Return the (x, y) coordinate for the center point of the cell that contains the specified text.  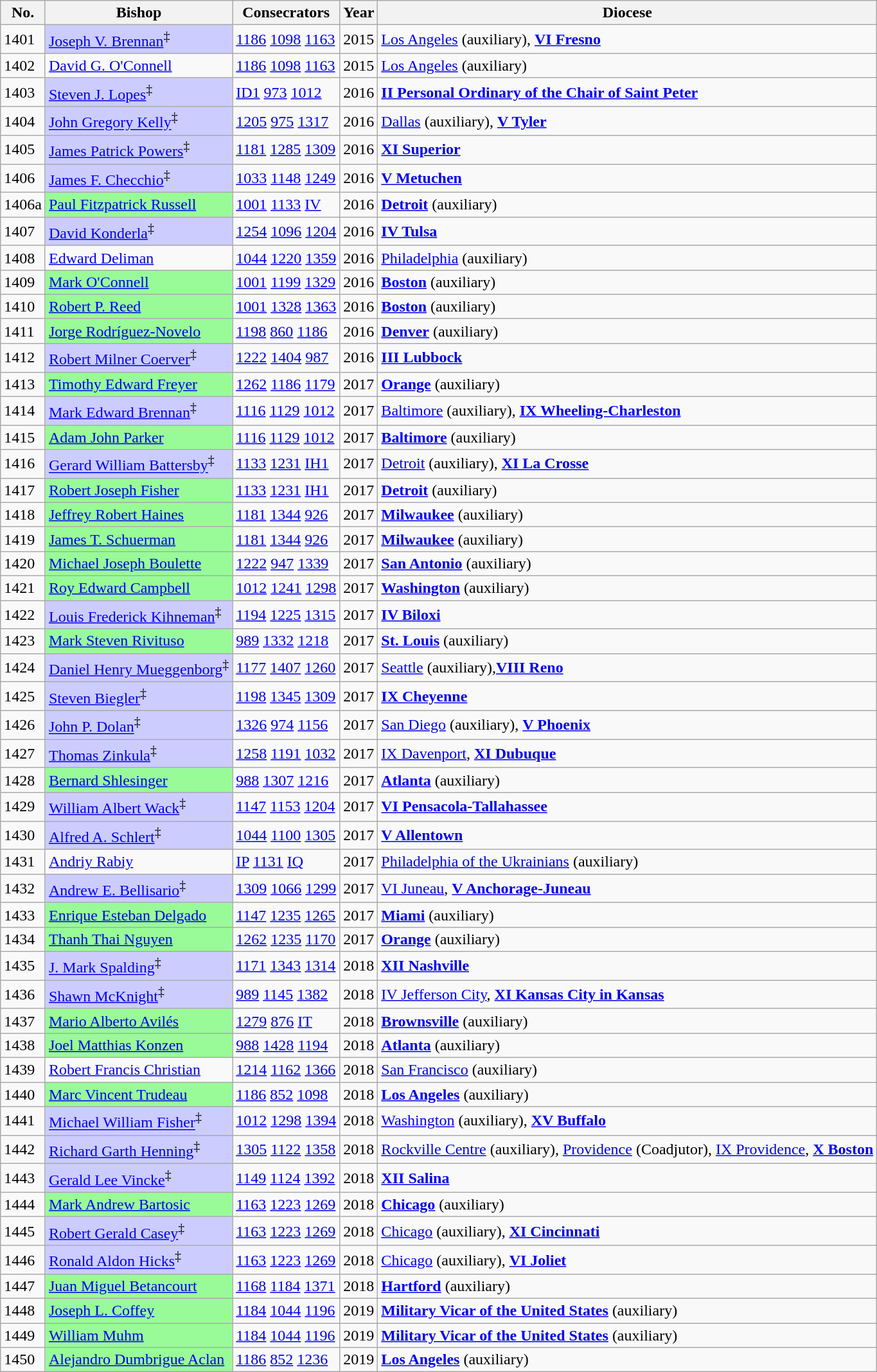
XII Nashville (627, 966)
1012 1241 1298 (287, 588)
Ronald Aldon Hicks‡ (139, 1260)
1205 975 1317 (287, 121)
1429 (23, 807)
1440 (23, 1095)
IX Cheyenne (627, 696)
Richard Garth Henning‡ (139, 1150)
1147 1235 1265 (287, 915)
Consecrators (287, 13)
Paul Fitzpatrick Russell (139, 205)
1254 1096 1204 (287, 231)
St. Louis (auxiliary) (627, 641)
Denver (auxiliary) (627, 331)
1444 (23, 1204)
1401 (23, 40)
James F. Checchio‡ (139, 179)
James T. Schuerman (139, 539)
1012 1298 1394 (287, 1121)
John P. Dolan‡ (139, 725)
Bernard Shlesinger (139, 780)
Robert Gerald Casey‡ (139, 1231)
Steven J. Lopes‡ (139, 92)
1424 (23, 668)
1415 (23, 437)
William Muhm (139, 1335)
Bishop (139, 13)
Miami (auxiliary) (627, 915)
Gerald Lee Vincke‡ (139, 1178)
1194 1225 1315 (287, 615)
1438 (23, 1046)
Robert Milner Coerver‡ (139, 358)
Hartford (auxiliary) (627, 1287)
Andrew E. Bellisario‡ (139, 889)
Thanh Thai Nguyen (139, 939)
1258 1191 1032 (287, 754)
1407 (23, 231)
Gerard William Battersby‡ (139, 464)
Washington (auxiliary), XV Buffalo (627, 1121)
IV Biloxi (627, 615)
Marc Vincent Trudeau (139, 1095)
1448 (23, 1311)
VI Juneau, V Anchorage-Juneau (627, 889)
VI Pensacola-Tallahassee (627, 807)
1419 (23, 539)
Mark O'Connell (139, 282)
989 1332 1218 (287, 641)
1405 (23, 150)
1406a (23, 205)
1279 876 IT (287, 1021)
1044 1100 1305 (287, 835)
1439 (23, 1070)
III Lubbock (627, 358)
V Metuchen (627, 179)
1168 1184 1371 (287, 1287)
Philadelphia (auxiliary) (627, 258)
1186 852 1236 (287, 1360)
1414 (23, 411)
1403 (23, 92)
1044 1220 1359 (287, 258)
1033 1148 1249 (287, 179)
1437 (23, 1021)
J. Mark Spalding‡ (139, 966)
Alejandro Dumbrigue Aclan (139, 1360)
Robert Francis Christian (139, 1070)
1305 1122 1358 (287, 1150)
Philadelphia of the Ukrainians (auxiliary) (627, 862)
1412 (23, 358)
1222 1404 987 (287, 358)
1447 (23, 1287)
XII Salina (627, 1178)
William Albert Wack‡ (139, 807)
1001 1328 1363 (287, 306)
1423 (23, 641)
1427 (23, 754)
1181 1285 1309 (287, 150)
1410 (23, 306)
Daniel Henry Mueggenborg‡ (139, 668)
1442 (23, 1150)
Robert Joseph Fisher (139, 490)
Juan Miguel Betancourt (139, 1287)
II Personal Ordinary of the Chair of Saint Peter (627, 92)
1425 (23, 696)
988 1428 1194 (287, 1046)
Joseph V. Brennan‡ (139, 40)
1171 1343 1314 (287, 966)
1434 (23, 939)
1441 (23, 1121)
Rockville Centre (auxiliary), Providence (Coadjutor), IX Providence, X Boston (627, 1150)
1326 974 1156 (287, 725)
Andriy Rabiy (139, 862)
Thomas Zinkula‡ (139, 754)
1435 (23, 966)
1406 (23, 179)
IV Jefferson City, XI Kansas City in Kansas (627, 994)
1404 (23, 121)
Jeffrey Robert Haines (139, 514)
Mark Edward Brennan‡ (139, 411)
Louis Frederick Kihneman‡ (139, 615)
IP 1131 IQ (287, 862)
Seattle (auxiliary),VIII Reno (627, 668)
Baltimore (auxiliary), IX Wheeling-Charleston (627, 411)
Joseph L. Coffey (139, 1311)
Steven Biegler‡ (139, 696)
1408 (23, 258)
989 1145 1382 (287, 994)
David G. O'Connell (139, 66)
1446 (23, 1260)
1422 (23, 615)
Mario Alberto Avilés (139, 1021)
1436 (23, 994)
1433 (23, 915)
1449 (23, 1335)
San Antonio (auxiliary) (627, 563)
1416 (23, 464)
1431 (23, 862)
1420 (23, 563)
1402 (23, 66)
Jorge Rodríguez-Novelo (139, 331)
1445 (23, 1231)
IX Davenport, XI Dubuque (627, 754)
Roy Edward Campbell (139, 588)
1409 (23, 282)
Detroit (auxiliary), XI La Crosse (627, 464)
1413 (23, 384)
1186 852 1098 (287, 1095)
Timothy Edward Freyer (139, 384)
Year (359, 13)
Chicago (auxiliary), XI Cincinnati (627, 1231)
Edward Deliman (139, 258)
1198 1345 1309 (287, 696)
Enrique Esteban Delgado (139, 915)
Los Angeles (auxiliary), VI Fresno (627, 40)
1001 1199 1329 (287, 282)
988 1307 1216 (287, 780)
Robert P. Reed (139, 306)
David Konderla‡ (139, 231)
1426 (23, 725)
1177 1407 1260 (287, 668)
1430 (23, 835)
Mark Steven Rivituso (139, 641)
Adam John Parker (139, 437)
1222 947 1339 (287, 563)
Baltimore (auxiliary) (627, 437)
XI Superior (627, 150)
Michael Joseph Boulette (139, 563)
No. (23, 13)
1421 (23, 588)
1450 (23, 1360)
1262 1235 1170 (287, 939)
James Patrick Powers‡ (139, 150)
John Gregory Kelly‡ (139, 121)
Diocese (627, 13)
IV Tulsa (627, 231)
Chicago (auxiliary), VI Joliet (627, 1260)
1417 (23, 490)
Chicago (auxiliary) (627, 1204)
1418 (23, 514)
ID1 973 1012 (287, 92)
1198 860 1186 (287, 331)
Brownsville (auxiliary) (627, 1021)
1147 1153 1204 (287, 807)
Alfred A. Schlert‡ (139, 835)
1411 (23, 331)
V Allentown (627, 835)
Joel Matthias Konzen (139, 1046)
Mark Andrew Bartosic (139, 1204)
Michael William Fisher‡ (139, 1121)
1149 1124 1392 (287, 1178)
1432 (23, 889)
1262 1186 1179 (287, 384)
Shawn McKnight‡ (139, 994)
San Francisco (auxiliary) (627, 1070)
1428 (23, 780)
1309 1066 1299 (287, 889)
1001 1133 IV (287, 205)
San Diego (auxiliary), V Phoenix (627, 725)
Dallas (auxiliary), V Tyler (627, 121)
Washington (auxiliary) (627, 588)
1214 1162 1366 (287, 1070)
1443 (23, 1178)
